Return (x, y) of the center of cell containing provided text 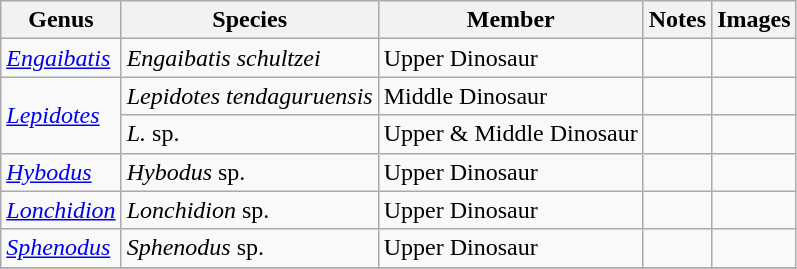
Lonchidion sp. (250, 210)
Lonchidion (61, 210)
Sphenodus sp. (250, 248)
Lepidotes (61, 115)
Lepidotes tendaguruensis (250, 96)
Hybodus (61, 172)
Middle Dinosaur (510, 96)
Hybodus sp. (250, 172)
L. sp. (250, 134)
Engaibatis (61, 58)
Engaibatis schultzei (250, 58)
Upper & Middle Dinosaur (510, 134)
Genus (61, 20)
Notes (677, 20)
Images (754, 20)
Member (510, 20)
Sphenodus (61, 248)
Species (250, 20)
